Return the [X, Y] coordinate for the center point of the cell that contains the specified text.  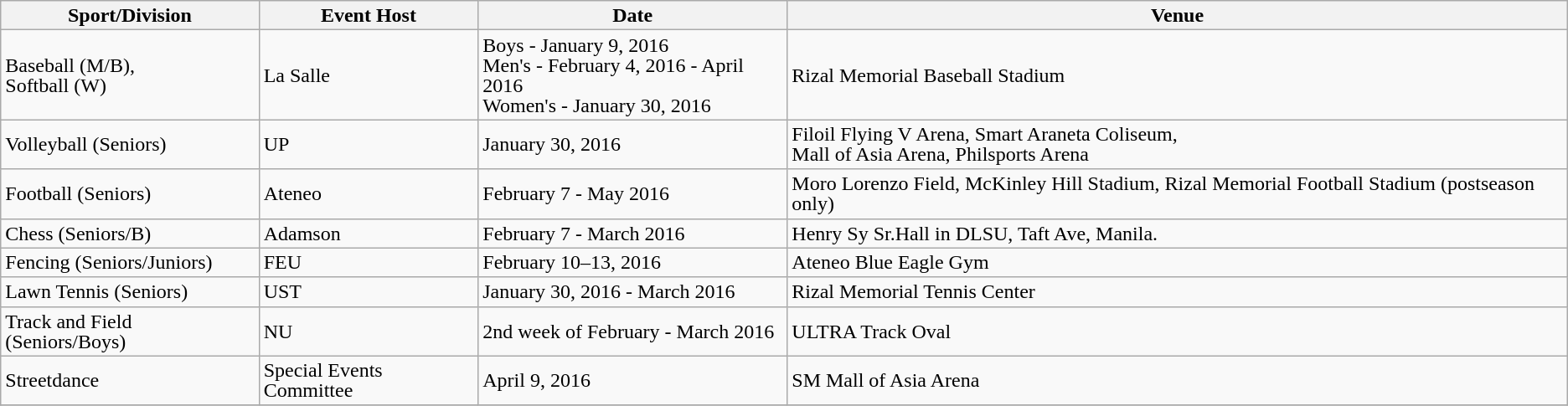
Streetdance [130, 380]
February 7 - May 2016 [633, 194]
SM Mall of Asia Arena [1178, 380]
ULTRA Track Oval [1178, 331]
Track and Field (Seniors/Boys) [130, 331]
Filoil Flying V Arena, Smart Araneta Coliseum, Mall of Asia Arena, Philsports Arena [1178, 144]
Sport/Division [130, 15]
Fencing (Seniors/Juniors) [130, 263]
January 30, 2016 [633, 144]
Ateneo Blue Eagle Gym [1178, 263]
Moro Lorenzo Field, McKinley Hill Stadium, Rizal Memorial Football Stadium (postseason only) [1178, 194]
UP [369, 144]
Lawn Tennis (Seniors) [130, 291]
Football (Seniors) [130, 194]
2nd week of February - March 2016 [633, 331]
Boys - January 9, 2016Men's - February 4, 2016 - April 2016Women's - January 30, 2016 [633, 75]
La Salle [369, 75]
Henry Sy Sr.Hall in DLSU, Taft Ave, Manila. [1178, 233]
Rizal Memorial Tennis Center [1178, 291]
Date [633, 15]
January 30, 2016 - March 2016 [633, 291]
Chess (Seniors/B) [130, 233]
Adamson [369, 233]
Volleyball (Seniors) [130, 144]
Event Host [369, 15]
Ateneo [369, 194]
February 10–13, 2016 [633, 263]
Special Events Committee [369, 380]
April 9, 2016 [633, 380]
FEU [369, 263]
Rizal Memorial Baseball Stadium [1178, 75]
Venue [1178, 15]
February 7 - March 2016 [633, 233]
Baseball (M/B), Softball (W) [130, 75]
UST [369, 291]
NU [369, 331]
